Find where the given text appears and provide that cell's center as (x, y) coordinate. 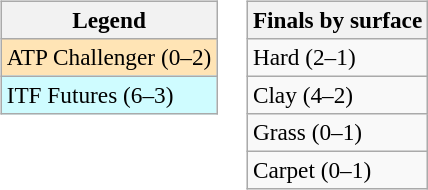
Legend (108, 20)
ITF Futures (6–3) (108, 95)
Finals by surface (337, 20)
Carpet (0–1) (337, 171)
ATP Challenger (0–2) (108, 57)
Grass (0–1) (337, 133)
Hard (2–1) (337, 57)
Clay (4–2) (337, 95)
